Find where the given text appears and provide that cell's center as (X, Y) coordinate. 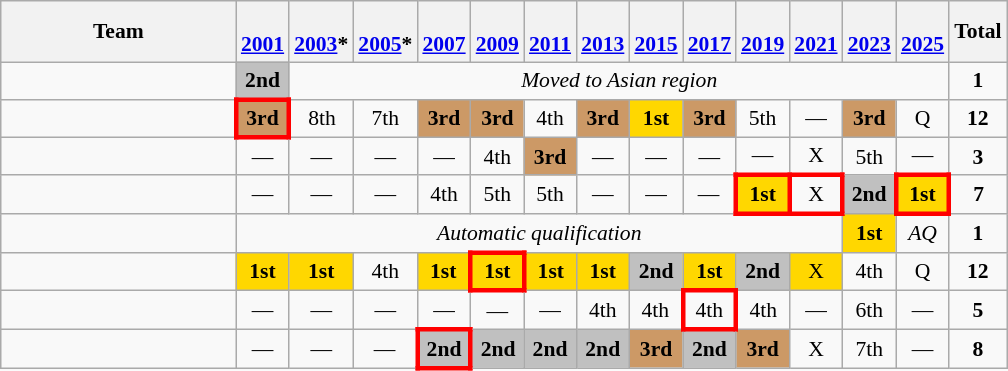
8th (321, 118)
3 (978, 156)
2023 (870, 32)
AQ (922, 234)
8 (978, 350)
2021 (816, 32)
2019 (762, 32)
Moved to Asian region (619, 80)
2013 (602, 32)
2011 (550, 32)
2025 (922, 32)
6th (870, 310)
2003* (321, 32)
2007 (444, 32)
Team (118, 32)
Total (978, 32)
2015 (656, 32)
5 (978, 310)
Automatic qualification (540, 234)
2017 (710, 32)
2009 (498, 32)
7 (978, 194)
2001 (262, 32)
2005* (385, 32)
